Return the [X, Y] coordinate for the center point of the cell that contains the specified text.  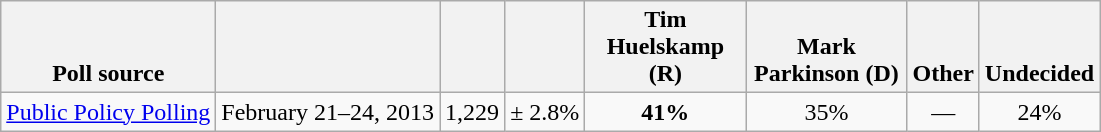
Undecided [1039, 47]
41% [666, 112]
± 2.8% [545, 112]
MarkParkinson (D) [826, 47]
Public Policy Polling [108, 112]
— [943, 112]
Other [943, 47]
Poll source [108, 47]
24% [1039, 112]
February 21–24, 2013 [328, 112]
1,229 [472, 112]
35% [826, 112]
TimHuelskamp (R) [666, 47]
